Capture the cell that displays the provided text and extract its (x, y) central coordinate. 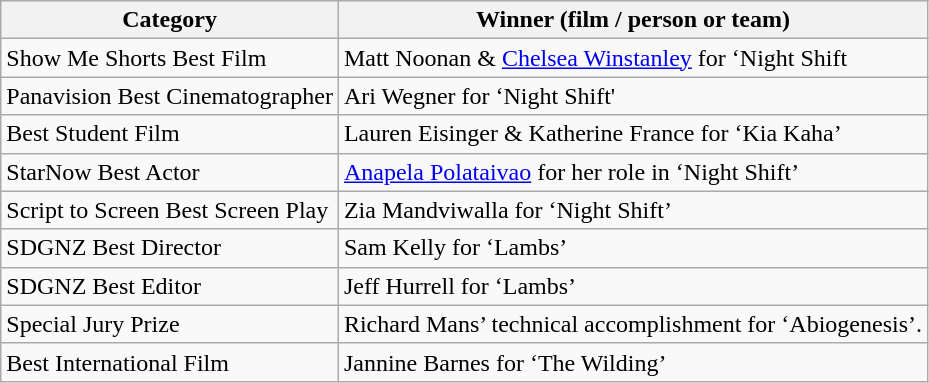
Best International Film (170, 362)
Special Jury Prize (170, 324)
Sam Kelly for ‘Lambs’ (632, 248)
Jannine Barnes for ‘The Wilding’ (632, 362)
Jeff Hurrell for ‘Lambs’ (632, 286)
Category (170, 20)
Show Me Shorts Best Film (170, 58)
SDGNZ Best Director (170, 248)
Zia Mandviwalla for ‘Night Shift’ (632, 210)
Script to Screen Best Screen Play (170, 210)
Winner (film / person or team) (632, 20)
Matt Noonan & Chelsea Winstanley for ‘Night Shift (632, 58)
Panavision Best Cinematographer (170, 96)
Ari Wegner for ‘Night Shift' (632, 96)
Lauren Eisinger & Katherine France for ‘Kia Kaha’ (632, 134)
Anapela Polataivao for her role in ‘Night Shift’ (632, 172)
Best Student Film (170, 134)
Richard Mans’ technical accomplishment for ‘Abiogenesis’. (632, 324)
SDGNZ Best Editor (170, 286)
StarNow Best Actor (170, 172)
